Find where the given text appears and provide that cell's center as (X, Y) coordinate. 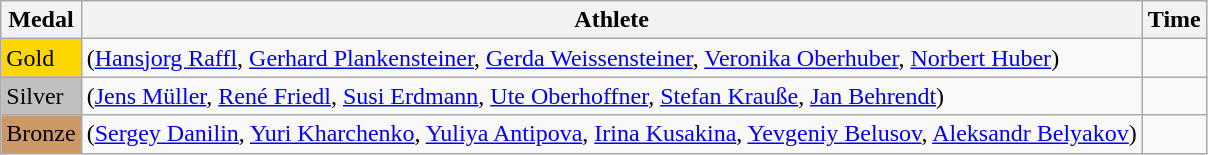
Athlete (612, 20)
(Jens Müller, René Friedl, Susi Erdmann, Ute Oberhoffner, Stefan Krauße, Jan Behrendt) (612, 96)
Bronze (41, 134)
(Hansjorg Raffl, Gerhard Plankensteiner, Gerda Weissensteiner, Veronika Oberhuber, Norbert Huber) (612, 58)
Medal (41, 20)
Gold (41, 58)
(Sergey Danilin, Yuri Kharchenko, Yuliya Antipova, Irina Kusakina, Yevgeniy Belusov, Aleksandr Belyakov) (612, 134)
Silver (41, 96)
Time (1174, 20)
